Provide the [x, y] coordinate of the cell's center where the given text is located.  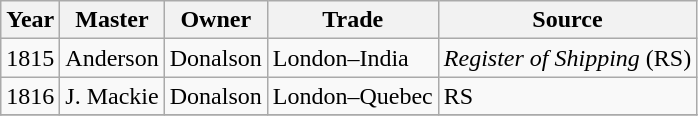
London–India [352, 58]
Source [567, 20]
Anderson [112, 58]
J. Mackie [112, 96]
Year [30, 20]
London–Quebec [352, 96]
1816 [30, 96]
Trade [352, 20]
Register of Shipping (RS) [567, 58]
Owner [216, 20]
RS [567, 96]
Master [112, 20]
1815 [30, 58]
